Return (x, y) of the center of cell containing provided text 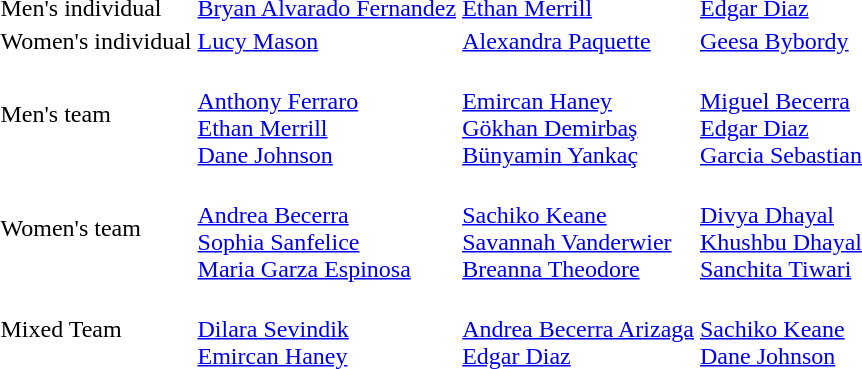
Lucy Mason (327, 41)
Anthony FerraroEthan MerrillDane Johnson (327, 114)
Andrea BecerraSophia SanfeliceMaria Garza Espinosa (327, 228)
Sachiko KeaneSavannah VanderwierBreanna Theodore (578, 228)
Emircan HaneyGökhan DemirbaşBünyamin Yankaç (578, 114)
Alexandra Paquette (578, 41)
